Return the (x, y) coordinate for the center point of the cell that contains the specified text.  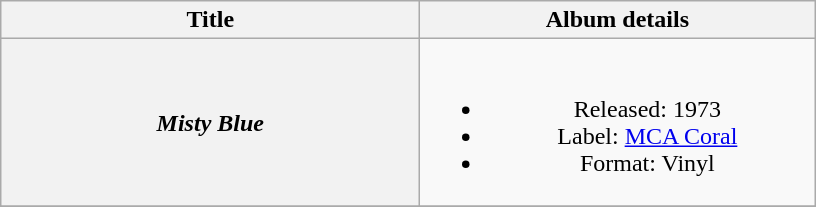
Released: 1973Label: MCA CoralFormat: Vinyl (618, 122)
Title (210, 20)
Misty Blue (210, 122)
Album details (618, 20)
